Locate the cell with the specified text and output its [x, y] center coordinate. 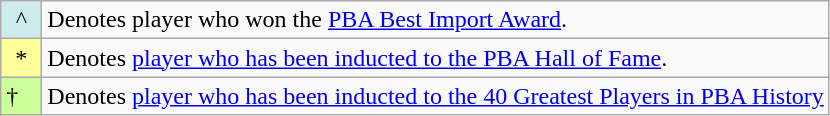
^ [22, 20]
* [22, 58]
Denotes player who has been inducted to the 40 Greatest Players in PBA History [436, 96]
† [22, 96]
Denotes player who has been inducted to the PBA Hall of Fame. [436, 58]
Denotes player who won the PBA Best Import Award. [436, 20]
